Extract the (X, Y) coordinate from the center of the cell holding the provided text.  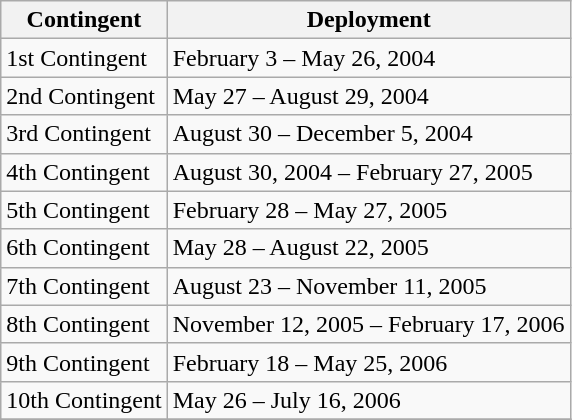
February 18 – May 25, 2006 (368, 362)
6th Contingent (84, 248)
3rd Contingent (84, 134)
November 12, 2005 – February 17, 2006 (368, 324)
February 3 – May 26, 2004 (368, 58)
4th Contingent (84, 172)
7th Contingent (84, 286)
1st Contingent (84, 58)
8th Contingent (84, 324)
May 26 – July 16, 2006 (368, 400)
May 28 – August 22, 2005 (368, 248)
Deployment (368, 20)
February 28 – May 27, 2005 (368, 210)
5th Contingent (84, 210)
10th Contingent (84, 400)
9th Contingent (84, 362)
August 30, 2004 – February 27, 2005 (368, 172)
Contingent (84, 20)
May 27 – August 29, 2004 (368, 96)
2nd Contingent (84, 96)
August 23 – November 11, 2005 (368, 286)
August 30 – December 5, 2004 (368, 134)
